Return (X, Y) of the center of cell containing provided text 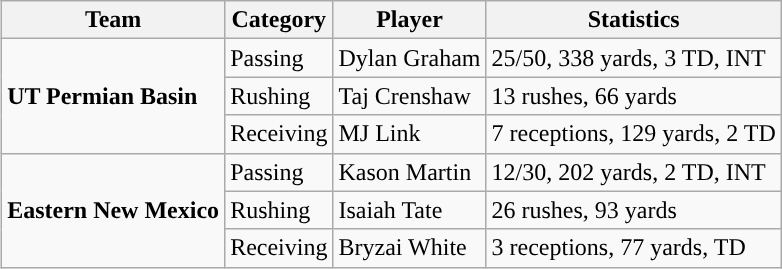
Category (279, 20)
Eastern New Mexico (114, 210)
7 receptions, 129 yards, 2 TD (634, 134)
3 receptions, 77 yards, TD (634, 248)
Player (410, 20)
13 rushes, 66 yards (634, 96)
Taj Crenshaw (410, 96)
25/50, 338 yards, 3 TD, INT (634, 58)
Kason Martin (410, 172)
MJ Link (410, 134)
Dylan Graham (410, 58)
12/30, 202 yards, 2 TD, INT (634, 172)
26 rushes, 93 yards (634, 210)
Bryzai White (410, 248)
Team (114, 20)
UT Permian Basin (114, 96)
Statistics (634, 20)
Isaiah Tate (410, 210)
